Return [X, Y] of the center of cell containing provided text 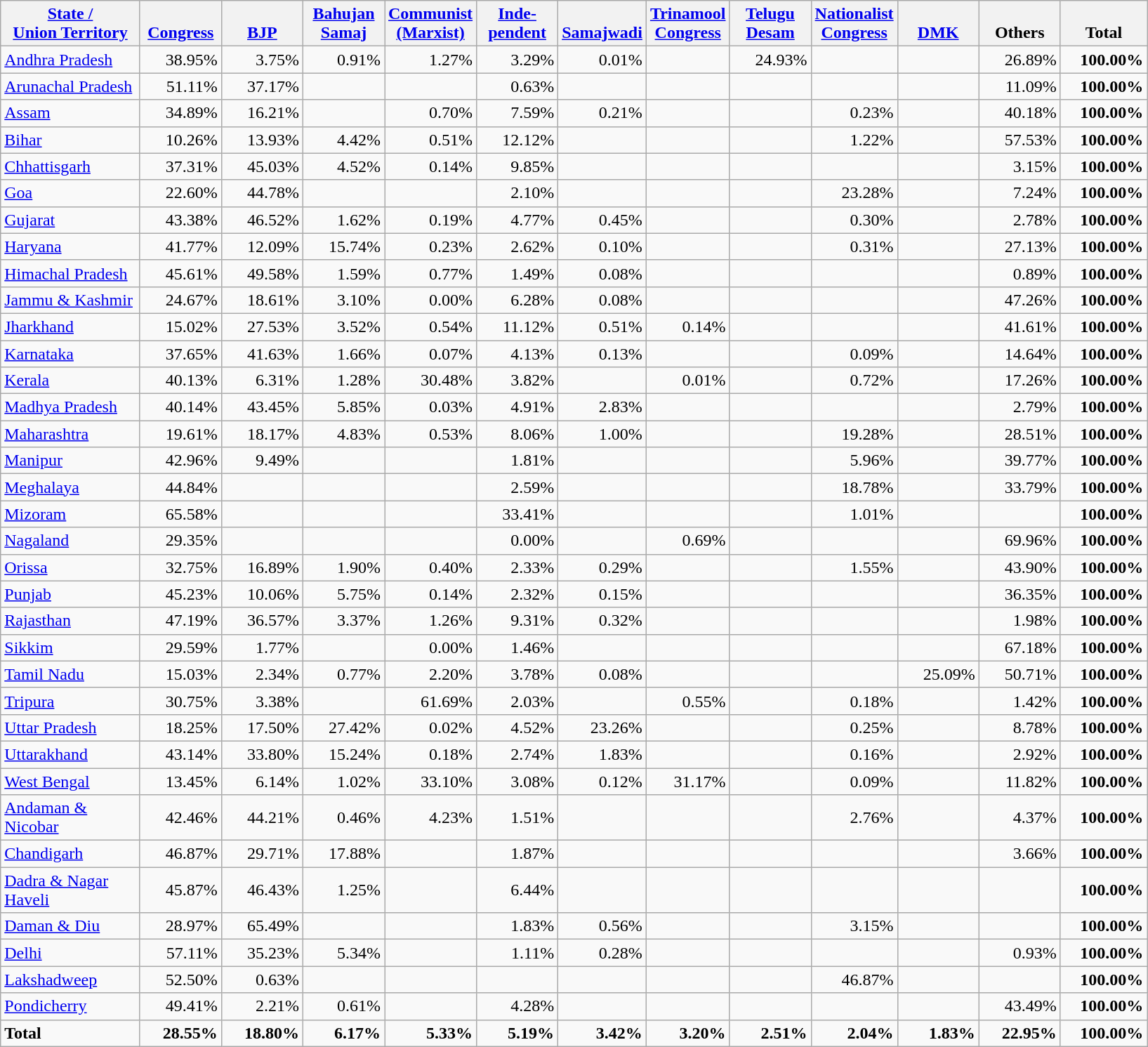
1.51% [517, 817]
0.03% [431, 407]
13.93% [262, 140]
Daman & Diu [70, 926]
West Bengal [70, 782]
28.51% [1020, 434]
49.41% [180, 1006]
16.21% [262, 113]
0.15% [602, 594]
1.66% [343, 353]
33.80% [262, 754]
28.55% [180, 1033]
3.29% [517, 60]
7.24% [1020, 193]
15.02% [180, 327]
12.12% [517, 140]
0.70% [431, 113]
0.53% [431, 434]
65.49% [262, 926]
Karnataka [70, 353]
35.23% [262, 953]
42.46% [180, 817]
Sikkim [70, 647]
1.46% [517, 647]
24.67% [180, 300]
5.96% [854, 461]
0.61% [343, 1006]
6.17% [343, 1033]
61.69% [431, 701]
17.50% [262, 727]
3.75% [262, 60]
11.12% [517, 327]
29.59% [180, 647]
3.78% [517, 674]
0.16% [854, 754]
Goa [70, 193]
1.26% [431, 621]
1.87% [517, 854]
1.98% [1020, 621]
57.53% [1020, 140]
0.12% [602, 782]
Congress [180, 24]
42.96% [180, 461]
47.19% [180, 621]
36.35% [1020, 594]
10.06% [262, 594]
4.91% [517, 407]
NationalistCongress [854, 24]
State /Union Territory [70, 24]
Tamil Nadu [70, 674]
BahujanSamaj [343, 24]
13.45% [180, 782]
43.14% [180, 754]
15.03% [180, 674]
65.58% [180, 514]
0.54% [431, 327]
44.78% [262, 193]
8.78% [1020, 727]
5.19% [517, 1033]
0.31% [854, 246]
69.96% [1020, 541]
Haryana [70, 246]
45.23% [180, 594]
3.38% [262, 701]
38.95% [180, 60]
0.93% [1020, 953]
23.28% [854, 193]
44.21% [262, 817]
2.21% [262, 1006]
22.95% [1020, 1033]
25.09% [938, 674]
15.74% [343, 246]
8.06% [517, 434]
0.21% [602, 113]
1.77% [262, 647]
TeluguDesam [770, 24]
7.59% [517, 113]
34.89% [180, 113]
45.61% [180, 273]
18.78% [854, 487]
37.65% [180, 353]
Mizoram [70, 514]
Pondicherry [70, 1006]
Maharashtra [70, 434]
19.61% [180, 434]
Inde-pendent [517, 24]
0.40% [431, 567]
18.17% [262, 434]
2.62% [517, 246]
Lakshadweep [70, 980]
2.33% [517, 567]
4.77% [517, 220]
0.19% [431, 220]
Jammu & Kashmir [70, 300]
1.90% [343, 567]
TrinamoolCongress [688, 24]
15.24% [343, 754]
18.80% [262, 1033]
57.11% [180, 953]
44.84% [180, 487]
2.20% [431, 674]
27.53% [262, 327]
0.55% [688, 701]
0.45% [602, 220]
1.01% [854, 514]
1.00% [602, 434]
6.31% [262, 381]
3.66% [1020, 854]
6.44% [517, 890]
23.26% [602, 727]
30.75% [180, 701]
40.18% [1020, 113]
2.83% [602, 407]
2.76% [854, 817]
49.58% [262, 273]
50.71% [1020, 674]
2.32% [517, 594]
3.10% [343, 300]
45.03% [262, 166]
0.30% [854, 220]
46.52% [262, 220]
41.61% [1020, 327]
32.75% [180, 567]
11.82% [1020, 782]
5.75% [343, 594]
3.82% [517, 381]
Tripura [70, 701]
0.72% [854, 381]
4.28% [517, 1006]
43.45% [262, 407]
1.11% [517, 953]
36.57% [262, 621]
26.89% [1020, 60]
3.37% [343, 621]
Nagaland [70, 541]
37.31% [180, 166]
DMK [938, 24]
33.41% [517, 514]
18.25% [180, 727]
29.71% [262, 854]
3.42% [602, 1033]
2.03% [517, 701]
Samajwadi [602, 24]
Bihar [70, 140]
Rajasthan [70, 621]
28.97% [180, 926]
BJP [262, 24]
Manipur [70, 461]
2.10% [517, 193]
27.13% [1020, 246]
Uttarakhand [70, 754]
1.27% [431, 60]
43.90% [1020, 567]
16.89% [262, 567]
10.26% [180, 140]
51.11% [180, 86]
9.49% [262, 461]
Uttar Pradesh [70, 727]
0.29% [602, 567]
0.13% [602, 353]
Orissa [70, 567]
17.26% [1020, 381]
Kerala [70, 381]
30.48% [431, 381]
Andhra Pradesh [70, 60]
4.42% [343, 140]
5.85% [343, 407]
19.28% [854, 434]
Dadra & Nagar Haveli [70, 890]
9.85% [517, 166]
12.09% [262, 246]
1.42% [1020, 701]
4.83% [343, 434]
33.79% [1020, 487]
2.04% [854, 1033]
47.26% [1020, 300]
3.08% [517, 782]
2.92% [1020, 754]
67.18% [1020, 647]
29.35% [180, 541]
24.93% [770, 60]
14.64% [1020, 353]
37.17% [262, 86]
1.22% [854, 140]
45.87% [180, 890]
Gujarat [70, 220]
6.28% [517, 300]
0.91% [343, 60]
Arunachal Pradesh [70, 86]
40.14% [180, 407]
5.33% [431, 1033]
6.14% [262, 782]
1.81% [517, 461]
0.89% [1020, 273]
1.49% [517, 273]
Jharkhand [70, 327]
41.63% [262, 353]
Andaman & Nicobar [70, 817]
2.59% [517, 487]
Madhya Pradesh [70, 407]
11.09% [1020, 86]
3.52% [343, 327]
0.46% [343, 817]
2.79% [1020, 407]
46.43% [262, 890]
39.77% [1020, 461]
Delhi [70, 953]
0.69% [688, 541]
Meghalaya [70, 487]
Punjab [70, 594]
27.42% [343, 727]
0.28% [602, 953]
1.59% [343, 273]
Assam [70, 113]
Others [1020, 24]
Communist(Marxist) [431, 24]
0.56% [602, 926]
9.31% [517, 621]
Chhattisgarh [70, 166]
0.07% [431, 353]
31.17% [688, 782]
1.62% [343, 220]
5.34% [343, 953]
41.77% [180, 246]
1.55% [854, 567]
33.10% [431, 782]
4.13% [517, 353]
2.34% [262, 674]
43.49% [1020, 1006]
2.74% [517, 754]
4.23% [431, 817]
1.28% [343, 381]
Himachal Pradesh [70, 273]
40.13% [180, 381]
22.60% [180, 193]
1.02% [343, 782]
4.37% [1020, 817]
Chandigarh [70, 854]
2.51% [770, 1033]
1.25% [343, 890]
3.20% [688, 1033]
0.02% [431, 727]
52.50% [180, 980]
0.25% [854, 727]
43.38% [180, 220]
17.88% [343, 854]
0.32% [602, 621]
0.10% [602, 246]
2.78% [1020, 220]
18.61% [262, 300]
